Return [X, Y] of the center of cell containing provided text 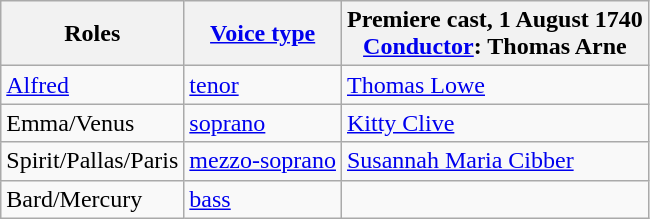
Roles [92, 34]
Kitty Clive [494, 123]
Alfred [92, 85]
Emma/Venus [92, 123]
Spirit/Pallas/Paris [92, 161]
Premiere cast, 1 August 1740Conductor: Thomas Arne [494, 34]
tenor [263, 85]
Susannah Maria Cibber [494, 161]
Voice type [263, 34]
soprano [263, 123]
Bard/Mercury [92, 199]
mezzo-soprano [263, 161]
bass [263, 199]
Thomas Lowe [494, 85]
